Extract the [x, y] coordinate from the center of the cell holding the provided text.  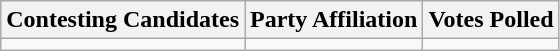
Party Affiliation [334, 20]
Votes Polled [491, 20]
Contesting Candidates [123, 20]
